Output the (x, y) coordinate of the center of the cell containing the given text.  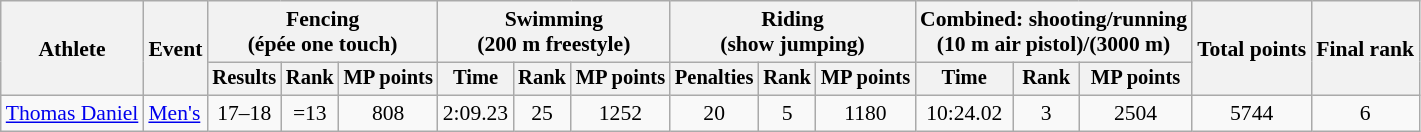
1180 (866, 114)
Swimming(200 m freestyle) (554, 32)
2504 (1136, 114)
25 (542, 114)
Penalties (714, 79)
20 (714, 114)
Results (244, 79)
=13 (310, 114)
10:24.02 (964, 114)
Riding(show jumping) (792, 32)
808 (388, 114)
17–18 (244, 114)
Event (175, 48)
Athlete (72, 48)
Men's (175, 114)
Combined: shooting/running(10 m air pistol)/(3000 m) (1054, 32)
5744 (1252, 114)
Total points (1252, 48)
1252 (620, 114)
2:09.23 (476, 114)
Final rank (1365, 48)
3 (1046, 114)
6 (1365, 114)
Fencing(épée one touch) (322, 32)
5 (787, 114)
Thomas Daniel (72, 114)
